Find where the given text appears and provide that cell's center as [X, Y] coordinate. 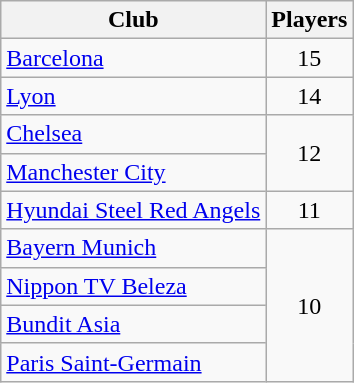
Bayern Munich [134, 248]
Manchester City [134, 172]
Chelsea [134, 134]
11 [310, 210]
Players [310, 20]
Barcelona [134, 58]
Nippon TV Beleza [134, 286]
12 [310, 153]
15 [310, 58]
Hyundai Steel Red Angels [134, 210]
Paris Saint-Germain [134, 362]
Club [134, 20]
Lyon [134, 96]
Bundit Asia [134, 324]
10 [310, 305]
14 [310, 96]
